Pinpoint the cell where the given text exists, returning its [X, Y] midpoint coordinate. 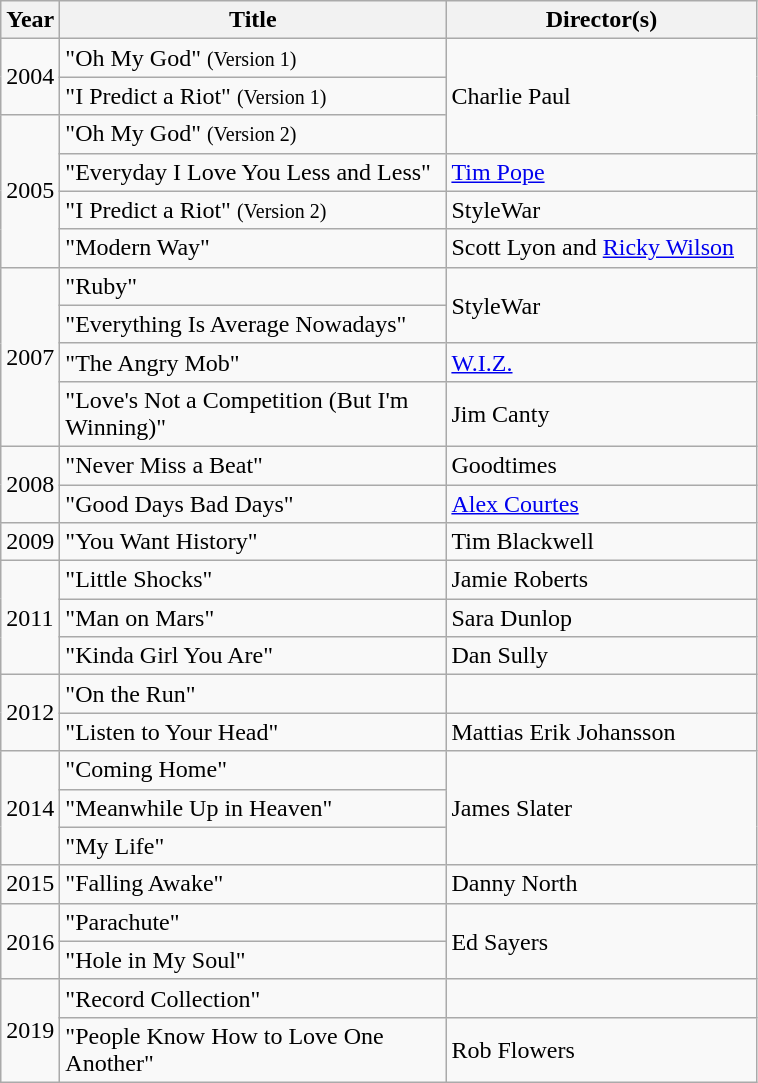
"Parachute" [253, 922]
"Everything Is Average Nowadays" [253, 324]
Charlie Paul [602, 96]
Year [30, 20]
2004 [30, 77]
Mattias Erik Johansson [602, 732]
James Slater [602, 808]
"My Life" [253, 846]
2009 [30, 542]
Dan Sully [602, 656]
2019 [30, 1030]
"People Know How to Love One Another" [253, 1050]
"Man on Mars" [253, 618]
"I Predict a Riot" (Version 2) [253, 210]
"Oh My God" (Version 1) [253, 58]
W.I.Z. [602, 362]
Ed Sayers [602, 941]
2016 [30, 941]
Scott Lyon and Ricky Wilson [602, 248]
"On the Run" [253, 694]
Director(s) [602, 20]
"Record Collection" [253, 998]
"Coming Home" [253, 770]
2007 [30, 356]
"Hole in My Soul" [253, 960]
Alex Courtes [602, 503]
Jamie Roberts [602, 580]
"You Want History" [253, 542]
"Love's Not a Competition (But I'm Winning)" [253, 414]
"Ruby" [253, 286]
Danny North [602, 884]
Tim Pope [602, 172]
"I Predict a Riot" (Version 1) [253, 96]
Goodtimes [602, 465]
"Listen to Your Head" [253, 732]
Jim Canty [602, 414]
Sara Dunlop [602, 618]
"Little Shocks" [253, 580]
"Never Miss a Beat" [253, 465]
"Falling Awake" [253, 884]
2014 [30, 808]
Tim Blackwell [602, 542]
Title [253, 20]
"Kinda Girl You Are" [253, 656]
"The Angry Mob" [253, 362]
"Everyday I Love You Less and Less" [253, 172]
2005 [30, 191]
Rob Flowers [602, 1050]
"Oh My God" (Version 2) [253, 134]
"Modern Way" [253, 248]
"Good Days Bad Days" [253, 503]
2008 [30, 484]
"Meanwhile Up in Heaven" [253, 808]
2015 [30, 884]
2011 [30, 618]
2012 [30, 713]
